Return (x, y) of the center of cell containing provided text 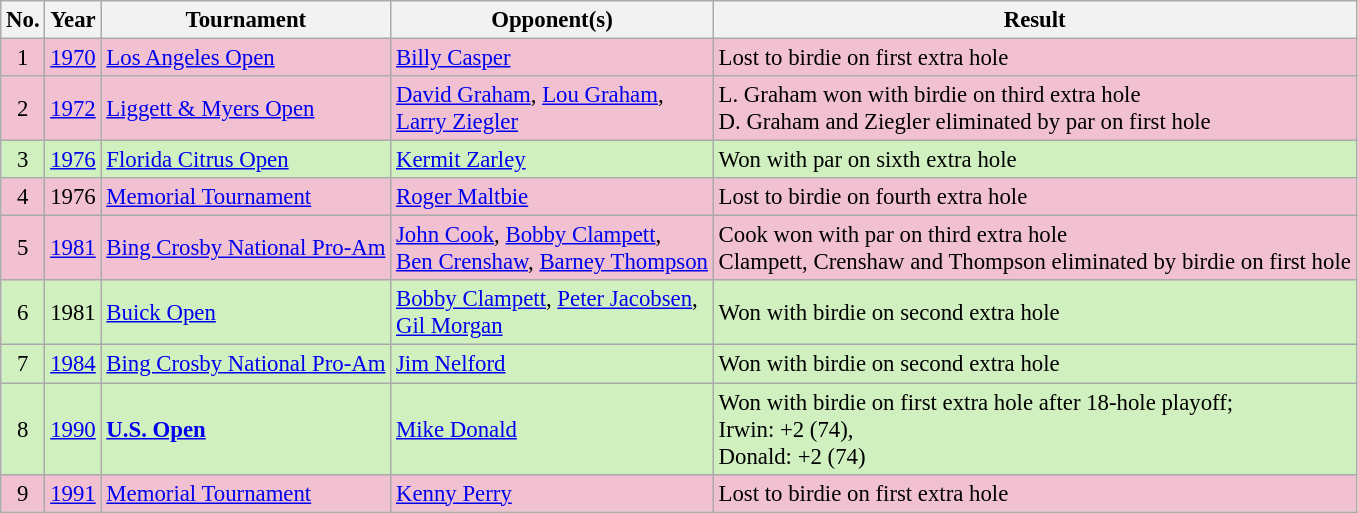
1972 (73, 108)
Billy Casper (552, 58)
Florida Citrus Open (246, 160)
8 (23, 429)
1970 (73, 58)
1984 (73, 364)
David Graham, Lou Graham, Larry Ziegler (552, 108)
1 (23, 58)
Lost to birdie on fourth extra hole (1034, 197)
Won with birdie on first extra hole after 18-hole playoff;Irwin: +2 (74),Donald: +2 (74) (1034, 429)
Los Angeles Open (246, 58)
L. Graham won with birdie on third extra holeD. Graham and Ziegler eliminated by par on first hole (1034, 108)
7 (23, 364)
Tournament (246, 20)
9 (23, 493)
Bobby Clampett, Peter Jacobsen, Gil Morgan (552, 312)
U.S. Open (246, 429)
1990 (73, 429)
6 (23, 312)
No. (23, 20)
Opponent(s) (552, 20)
4 (23, 197)
5 (23, 248)
Jim Nelford (552, 364)
Result (1034, 20)
Won with par on sixth extra hole (1034, 160)
3 (23, 160)
Kenny Perry (552, 493)
1991 (73, 493)
Roger Maltbie (552, 197)
Buick Open (246, 312)
Mike Donald (552, 429)
Kermit Zarley (552, 160)
Cook won with par on third extra holeClampett, Crenshaw and Thompson eliminated by birdie on first hole (1034, 248)
Year (73, 20)
2 (23, 108)
John Cook, Bobby Clampett, Ben Crenshaw, Barney Thompson (552, 248)
Liggett & Myers Open (246, 108)
